Search for the cell housing the specified text and yield its [X, Y] center coordinate. 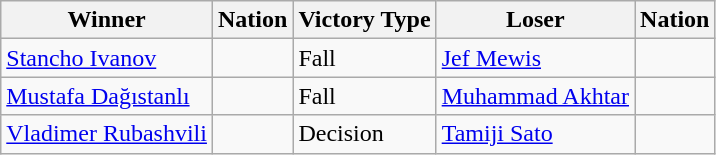
Tamiji Sato [535, 134]
Decision [364, 134]
Winner [107, 20]
Loser [535, 20]
Victory Type [364, 20]
Vladimer Rubashvili [107, 134]
Muhammad Akhtar [535, 96]
Stancho Ivanov [107, 58]
Jef Mewis [535, 58]
Mustafa Dağıstanlı [107, 96]
